Provide the (x, y) coordinate of the cell's center where the given text is located.  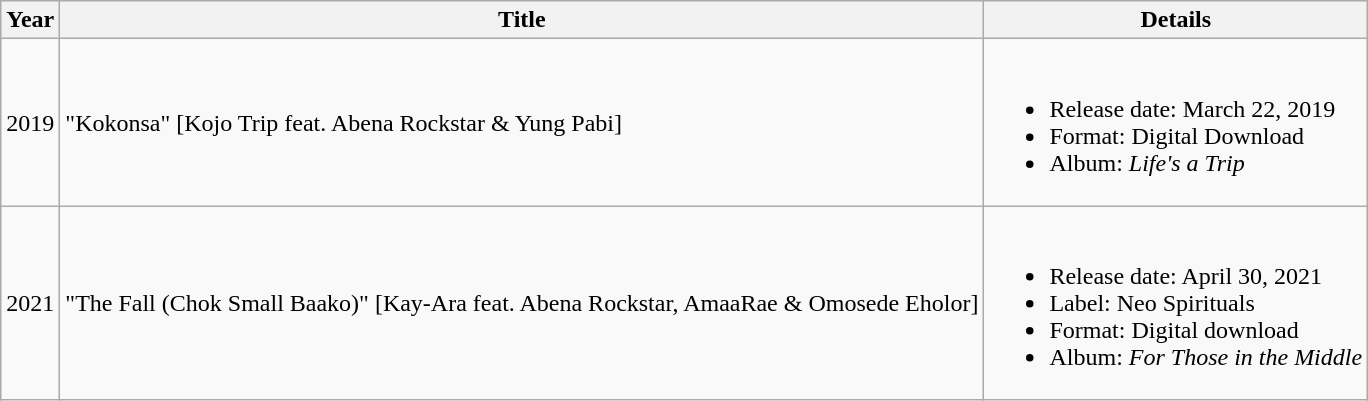
"Kokonsa" [Kojo Trip feat. Abena Rockstar & Yung Pabi] (522, 122)
Release date: March 22, 2019Format: Digital DownloadAlbum: Life's a Trip (1176, 122)
Details (1176, 20)
Year (30, 20)
"The Fall (Chok Small Baako)" [Kay-Ara feat. Abena Rockstar, AmaaRae & Omosede Eholor] (522, 303)
Release date: April 30, 2021Label: Neo SpiritualsFormat: Digital downloadAlbum: For Those in the Middle (1176, 303)
2021 (30, 303)
2019 (30, 122)
Title (522, 20)
